For the text-containing cell, return its midpoint in (X, Y) coordinate format. 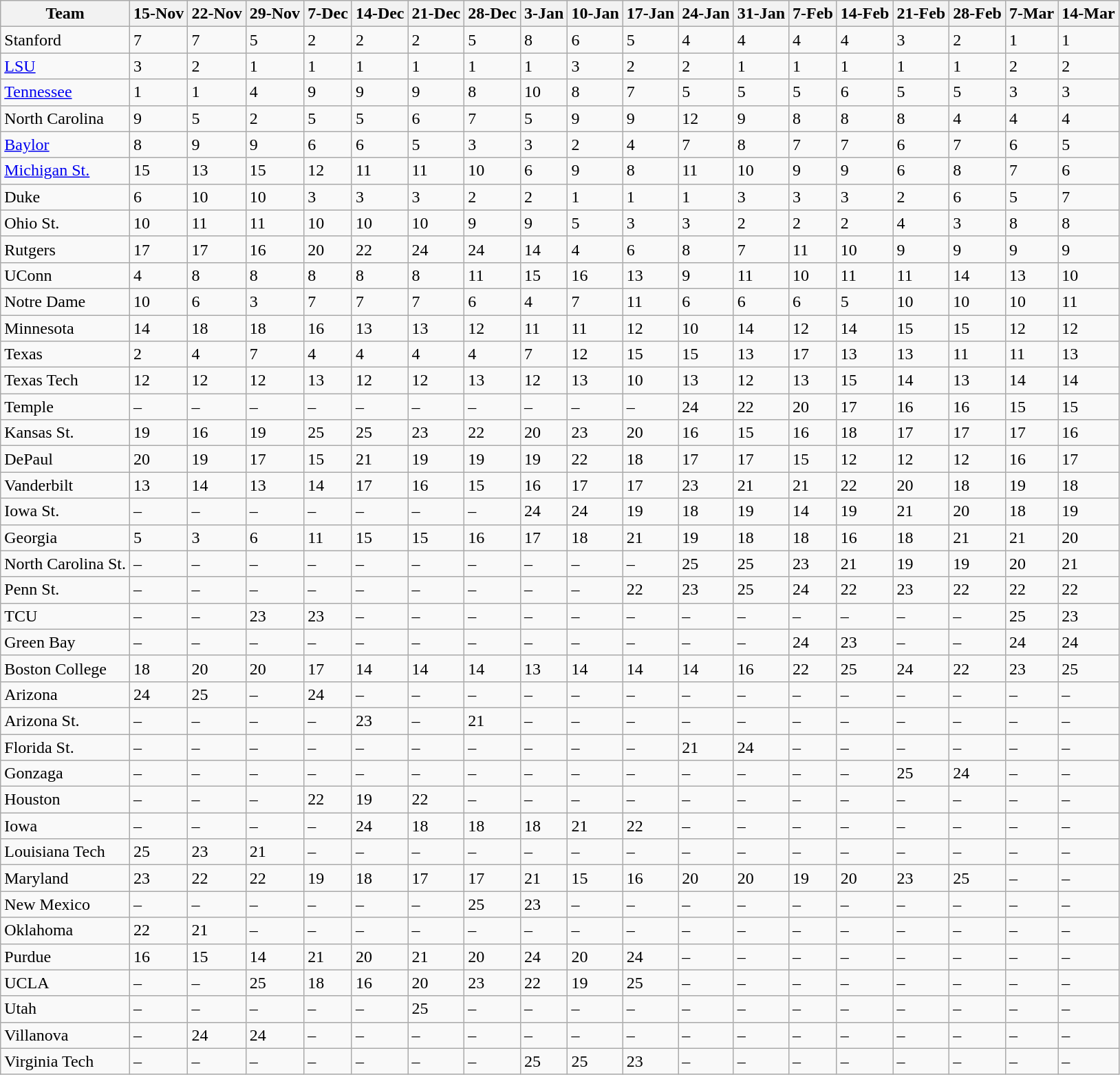
17-Jan (650, 14)
Stanford (65, 40)
LSU (65, 66)
21-Feb (921, 14)
Temple (65, 407)
3-Jan (543, 14)
Baylor (65, 145)
7-Feb (813, 14)
Iowa St. (65, 511)
Purdue (65, 957)
North Carolina (65, 118)
14-Mar (1088, 14)
28-Feb (978, 14)
Texas Tech (65, 381)
Rutgers (65, 249)
UConn (65, 275)
14-Feb (865, 14)
TCU (65, 616)
Penn St. (65, 590)
Arizona St. (65, 721)
22-Nov (217, 14)
Duke (65, 197)
29-Nov (274, 14)
Louisiana Tech (65, 852)
Arizona (65, 694)
UCLA (65, 983)
Minnesota (65, 328)
Oklahoma (65, 930)
24-Jan (706, 14)
Villanova (65, 1035)
North Carolina St. (65, 564)
21-Dec (436, 14)
Notre Dame (65, 301)
New Mexico (65, 904)
Utah (65, 1009)
Vanderbilt (65, 485)
Georgia (65, 537)
14-Dec (380, 14)
Ohio St. (65, 223)
Green Bay (65, 642)
28-Dec (493, 14)
15-Nov (158, 14)
Boston College (65, 668)
Gonzaga (65, 774)
Team (65, 14)
Texas (65, 354)
Michigan St. (65, 171)
Kansas St. (65, 433)
Florida St. (65, 747)
7-Dec (328, 14)
Houston (65, 800)
10-Jan (595, 14)
DePaul (65, 459)
31-Jan (761, 14)
7-Mar (1031, 14)
Maryland (65, 878)
Tennessee (65, 92)
Virginia Tech (65, 1061)
Iowa (65, 826)
